Return the [x, y] coordinate for the center point of the cell that contains the specified text.  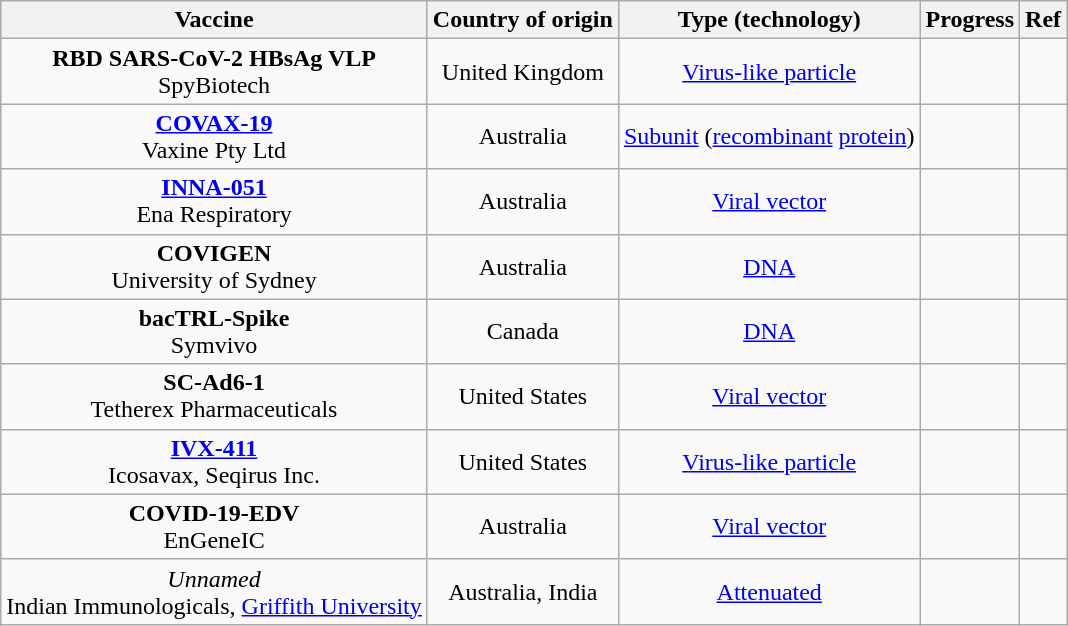
RBD SARS-CoV-2 HBsAg VLPSpyBiotech [214, 72]
Type (technology) [769, 20]
bacTRL-SpikeSymvivo [214, 332]
Subunit (recombinant protein) [769, 136]
COVIGENUniversity of Sydney [214, 266]
United Kingdom [522, 72]
Attenuated [769, 592]
Vaccine [214, 20]
SC-Ad6-1Tetherex Pharmaceuticals [214, 396]
COVID-19-EDV EnGeneIC [214, 526]
Australia, India [522, 592]
IVX-411Icosavax, Seqirus Inc. [214, 462]
Canada [522, 332]
INNA-051Ena Respiratory [214, 202]
Unnamed Indian Immunologicals, Griffith University [214, 592]
Ref [1044, 20]
Progress [970, 20]
Country of origin [522, 20]
COVAX-19Vaxine Pty Ltd [214, 136]
